Extract the (X, Y) coordinate from the center of the cell holding the provided text.  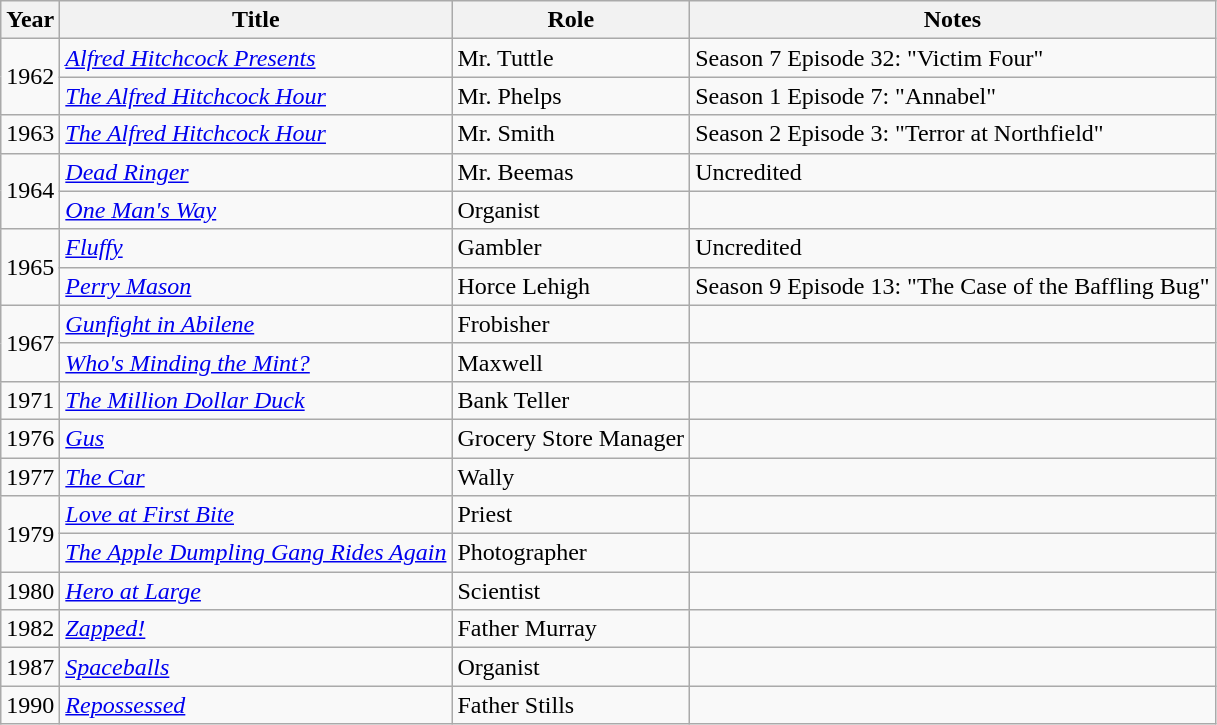
1967 (30, 343)
1987 (30, 667)
Notes (952, 20)
Father Murray (571, 629)
The Car (256, 477)
1965 (30, 267)
The Apple Dumpling Gang Rides Again (256, 553)
Spaceballs (256, 667)
Gambler (571, 248)
Dead Ringer (256, 172)
Bank Teller (571, 400)
Father Stills (571, 705)
The Million Dollar Duck (256, 400)
Hero at Large (256, 591)
Mr. Smith (571, 134)
1964 (30, 191)
1977 (30, 477)
Mr. Tuttle (571, 58)
1980 (30, 591)
Love at First Bite (256, 515)
Photographer (571, 553)
Fluffy (256, 248)
One Man's Way (256, 210)
Perry Mason (256, 286)
Priest (571, 515)
Gunfight in Abilene (256, 324)
Horce Lehigh (571, 286)
Season 2 Episode 3: "Terror at Northfield" (952, 134)
Maxwell (571, 362)
Year (30, 20)
Zapped! (256, 629)
1982 (30, 629)
Gus (256, 438)
Season 1 Episode 7: "Annabel" (952, 96)
1979 (30, 534)
Alfred Hitchcock Presents (256, 58)
Frobisher (571, 324)
Wally (571, 477)
Who's Minding the Mint? (256, 362)
Season 7 Episode 32: "Victim Four" (952, 58)
Role (571, 20)
Scientist (571, 591)
1962 (30, 77)
1971 (30, 400)
Title (256, 20)
Mr. Phelps (571, 96)
Mr. Beemas (571, 172)
Grocery Store Manager (571, 438)
1963 (30, 134)
1976 (30, 438)
Repossessed (256, 705)
Season 9 Episode 13: "The Case of the Baffling Bug" (952, 286)
1990 (30, 705)
